Output the [x, y] coordinate of the center of the cell containing the given text.  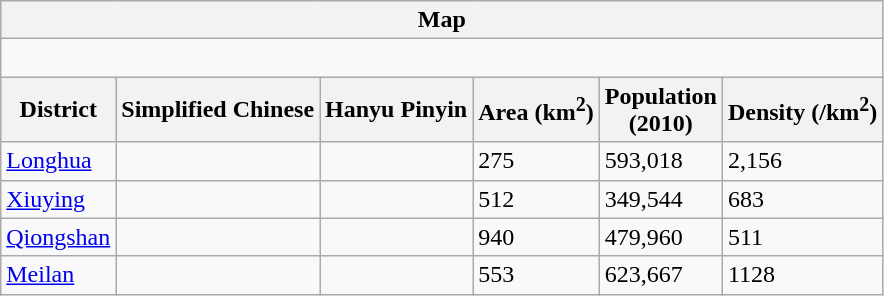
2,156 [802, 161]
512 [536, 199]
623,667 [660, 275]
Longhua [58, 161]
349,544 [660, 199]
553 [536, 275]
Density (/km2) [802, 110]
Meilan [58, 275]
940 [536, 237]
683 [802, 199]
1128 [802, 275]
511 [802, 237]
Population(2010) [660, 110]
Area (km2) [536, 110]
Simplified Chinese [218, 110]
275 [536, 161]
593,018 [660, 161]
Map [442, 20]
479,960 [660, 237]
Qiongshan [58, 237]
District [58, 110]
Xiuying [58, 199]
Hanyu Pinyin [396, 110]
